From the cell containing the given text, extract its center point as [X, Y] coordinate. 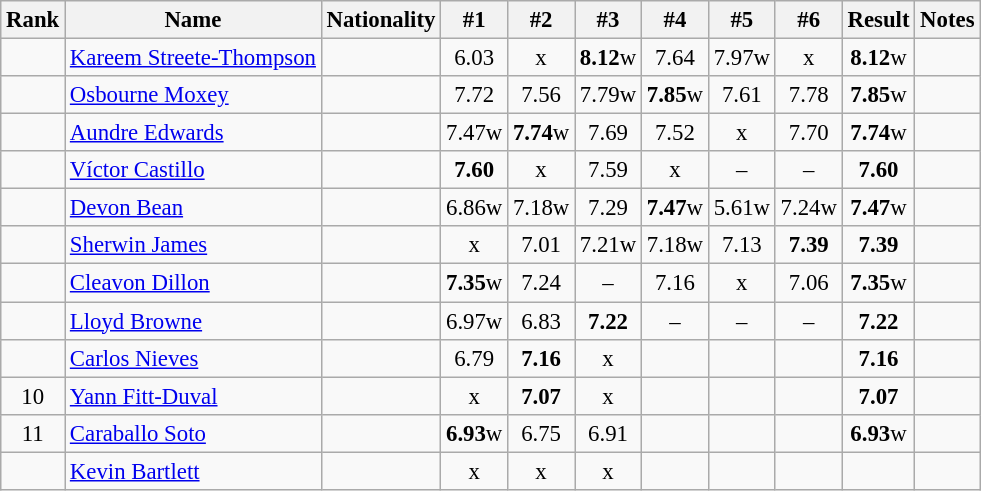
Devon Bean [194, 208]
Osbourne Moxey [194, 95]
7.97w [742, 58]
7.59 [608, 170]
7.06 [808, 283]
7.24 [542, 283]
6.91 [608, 433]
Yann Fitt-Duval [194, 396]
7.29 [608, 208]
Víctor Castillo [194, 170]
Notes [948, 20]
6.75 [542, 433]
7.61 [742, 95]
7.69 [608, 133]
Sherwin James [194, 245]
#6 [808, 20]
6.86w [474, 208]
#4 [674, 20]
7.21w [608, 245]
6.03 [474, 58]
7.52 [674, 133]
7.01 [542, 245]
Kareem Streete-Thompson [194, 58]
#5 [742, 20]
Name [194, 20]
Caraballo Soto [194, 433]
7.78 [808, 95]
Lloyd Browne [194, 321]
7.24w [808, 208]
6.83 [542, 321]
11 [33, 433]
Aundre Edwards [194, 133]
#3 [608, 20]
#2 [542, 20]
7.70 [808, 133]
7.56 [542, 95]
Result [878, 20]
7.79w [608, 95]
#1 [474, 20]
Cleavon Dillon [194, 283]
7.64 [674, 58]
6.79 [474, 358]
Rank [33, 20]
7.13 [742, 245]
Kevin Bartlett [194, 471]
7.72 [474, 95]
10 [33, 396]
Carlos Nieves [194, 358]
6.97w [474, 321]
5.61w [742, 208]
Nationality [380, 20]
